Pinpoint the cell where the given text exists, returning its (X, Y) midpoint coordinate. 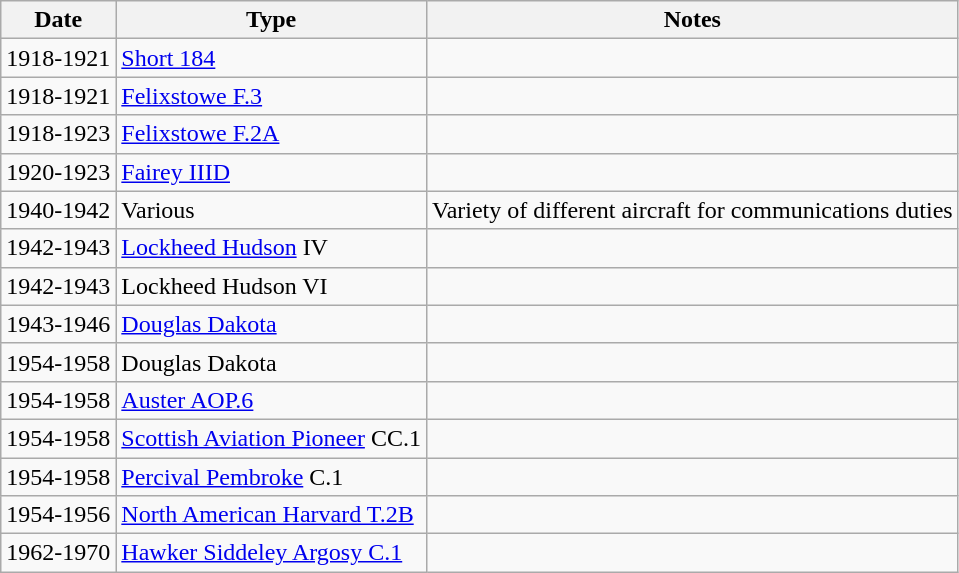
Date (58, 20)
1962-1970 (58, 553)
Short 184 (272, 58)
Scottish Aviation Pioneer CC.1 (272, 438)
1943-1946 (58, 324)
Hawker Siddeley Argosy C.1 (272, 553)
Variety of different aircraft for communications duties (692, 210)
Lockheed Hudson IV (272, 248)
Auster AOP.6 (272, 400)
Type (272, 20)
1940-1942 (58, 210)
1918-1923 (58, 134)
Fairey IIID (272, 172)
1954-1956 (58, 515)
Percival Pembroke C.1 (272, 477)
Lockheed Hudson VI (272, 286)
North American Harvard T.2B (272, 515)
Felixstowe F.3 (272, 96)
Various (272, 210)
1920-1923 (58, 172)
Notes (692, 20)
Felixstowe F.2A (272, 134)
